Detect which cell encompasses the target text, then output its [X, Y] center coordinate. 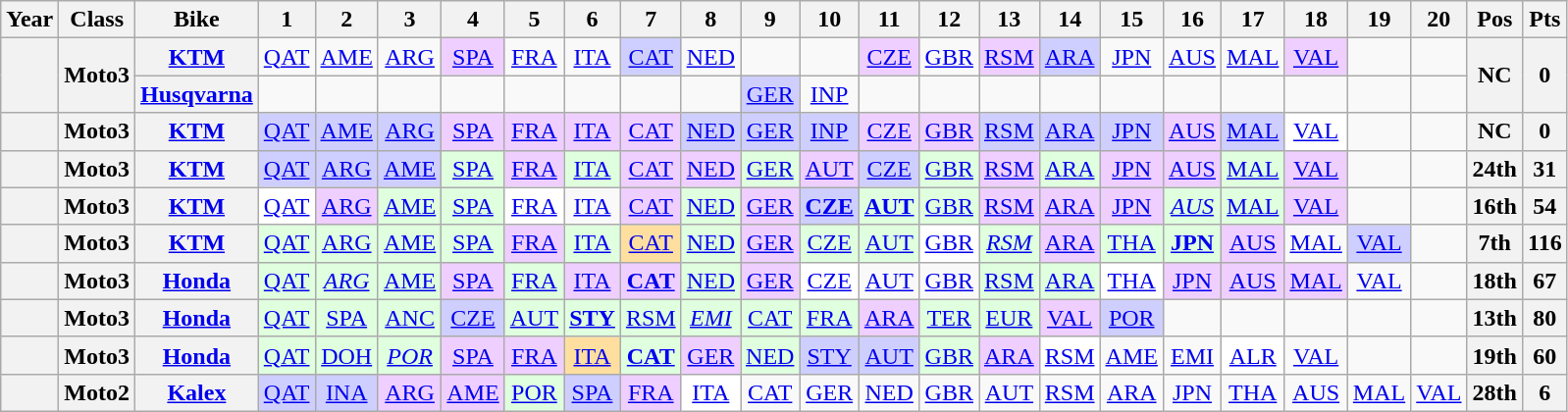
116 [1544, 243]
54 [1544, 206]
Year [29, 20]
20 [1438, 20]
1 [287, 20]
67 [1544, 281]
14 [1070, 20]
19 [1379, 20]
13th [1494, 318]
INA [346, 392]
EUR [1010, 318]
Bike [197, 20]
Moto2 [97, 392]
TER [949, 318]
9 [770, 20]
Husqvarna [197, 94]
10 [829, 20]
Class [97, 20]
17 [1253, 20]
2 [346, 20]
11 [889, 20]
60 [1544, 355]
7 [651, 20]
15 [1131, 20]
8 [710, 20]
28th [1494, 392]
19th [1494, 355]
7th [1494, 243]
DOH [346, 355]
12 [949, 20]
Kalex [197, 392]
18 [1316, 20]
5 [534, 20]
24th [1494, 169]
4 [473, 20]
13 [1010, 20]
ALR [1253, 355]
Pos [1494, 20]
31 [1544, 169]
80 [1544, 318]
18th [1494, 281]
Pts [1544, 20]
ANC [409, 318]
16 [1191, 20]
16th [1494, 206]
3 [409, 20]
